Return (X, Y) of the center of cell containing provided text 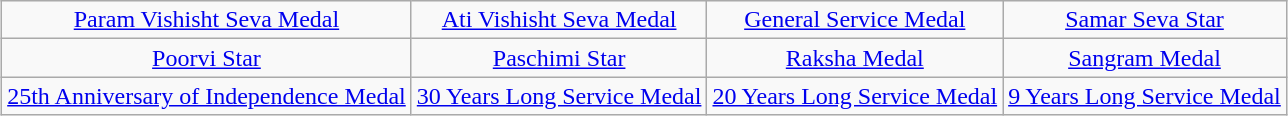
30 Years Long Service Medal (559, 96)
General Service Medal (855, 20)
Paschimi Star (559, 58)
Raksha Medal (855, 58)
25th Anniversary of Independence Medal (207, 96)
Sangram Medal (1145, 58)
Param Vishisht Seva Medal (207, 20)
Ati Vishisht Seva Medal (559, 20)
Poorvi Star (207, 58)
9 Years Long Service Medal (1145, 96)
Samar Seva Star (1145, 20)
20 Years Long Service Medal (855, 96)
